Return (X, Y) of the center of cell containing provided text 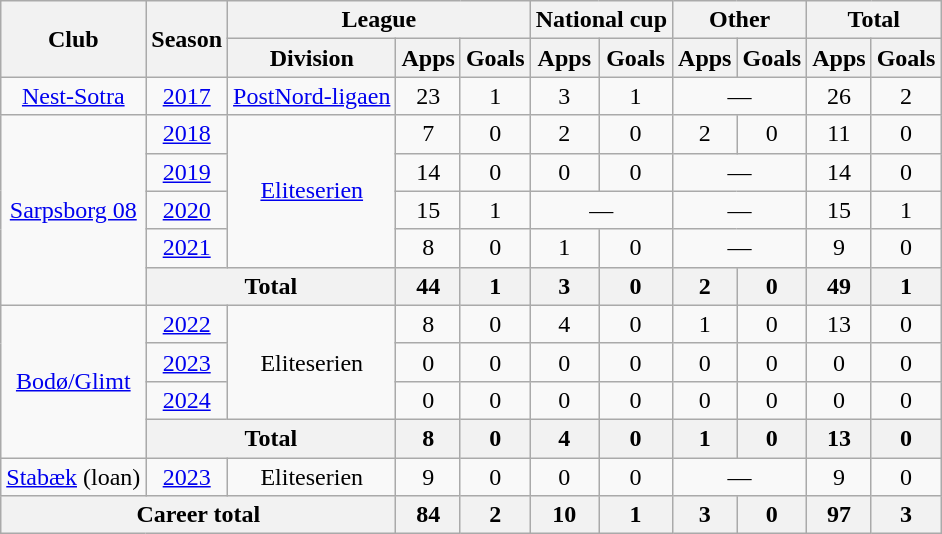
Nest-Sotra (74, 96)
Division (312, 58)
7 (428, 134)
Stabæk (loan) (74, 477)
PostNord-ligaen (312, 96)
44 (428, 286)
Club (74, 39)
Bodø/Glimt (74, 381)
League (380, 20)
2020 (187, 210)
23 (428, 96)
Sarpsborg 08 (74, 210)
2021 (187, 248)
2017 (187, 96)
2018 (187, 134)
97 (839, 515)
26 (839, 96)
11 (839, 134)
2022 (187, 324)
National cup (601, 20)
84 (428, 515)
2019 (187, 172)
10 (564, 515)
Season (187, 39)
2024 (187, 400)
Career total (198, 515)
Other (740, 20)
49 (839, 286)
